Capture the cell that displays the provided text and extract its [X, Y] central coordinate. 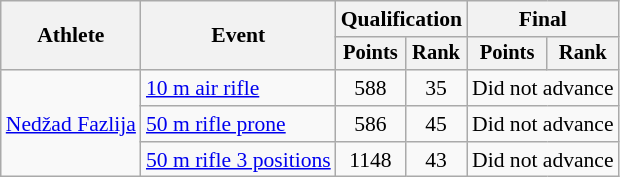
Final [543, 19]
Athlete [71, 36]
Nedžad Fazlija [71, 124]
586 [370, 124]
Event [238, 36]
Qualification [402, 19]
50 m rifle prone [238, 124]
10 m air rifle [238, 88]
35 [436, 88]
588 [370, 88]
45 [436, 124]
